Search for the cell housing the specified text and yield its (X, Y) center coordinate. 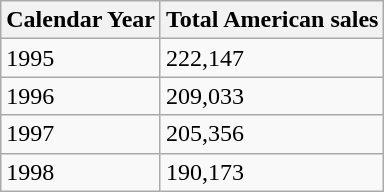
1998 (81, 172)
Calendar Year (81, 20)
1996 (81, 96)
205,356 (272, 134)
1995 (81, 58)
209,033 (272, 96)
1997 (81, 134)
Total American sales (272, 20)
222,147 (272, 58)
190,173 (272, 172)
